Return (X, Y) of the center of cell containing provided text 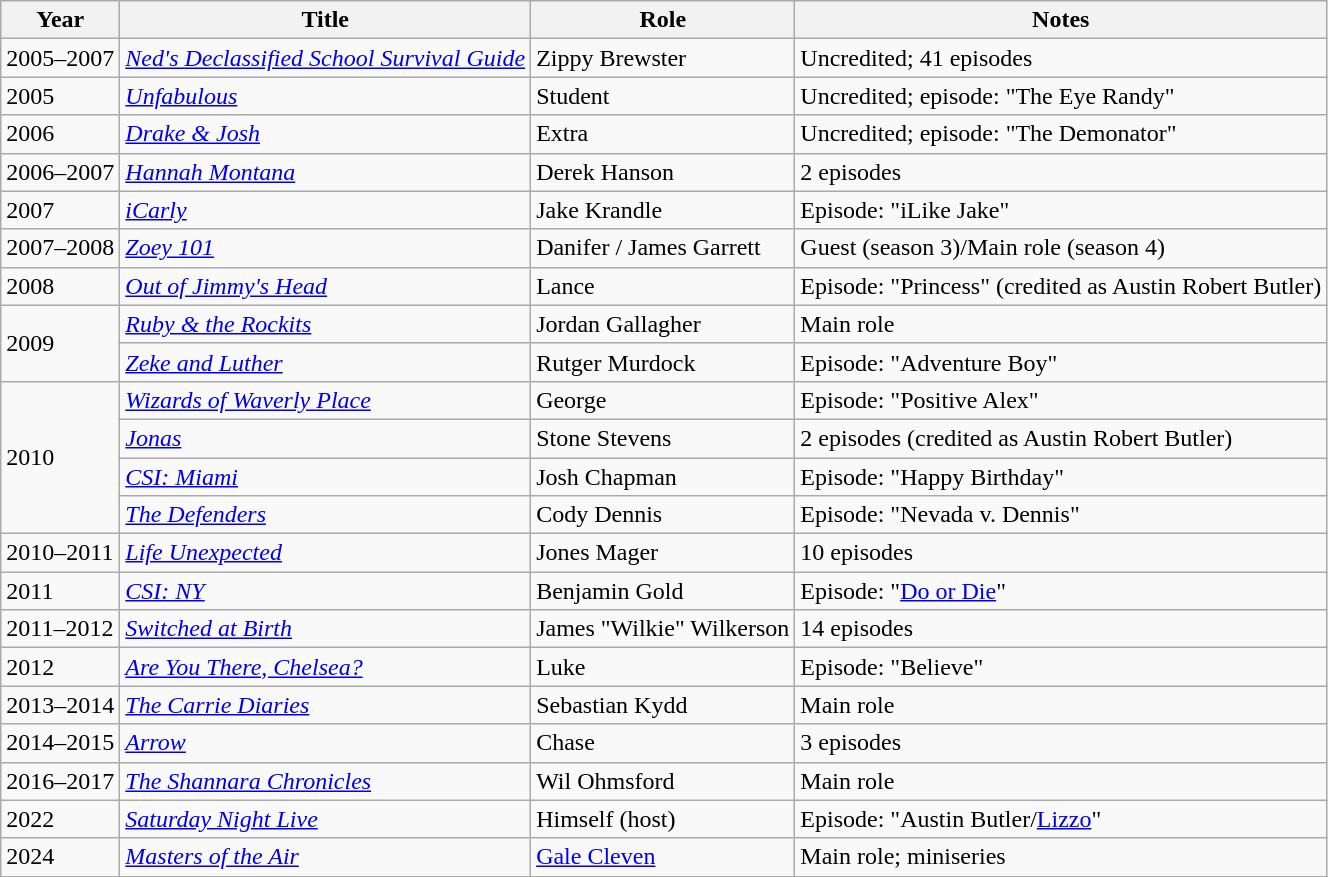
2005 (60, 96)
Masters of the Air (326, 857)
Extra (663, 134)
Episode: "Princess" (credited as Austin Robert Butler) (1061, 286)
Student (663, 96)
CSI: Miami (326, 477)
Saturday Night Live (326, 819)
14 episodes (1061, 629)
2011–2012 (60, 629)
The Shannara Chronicles (326, 781)
2016–2017 (60, 781)
Himself (host) (663, 819)
Are You There, Chelsea? (326, 667)
Episode: "Believe" (1061, 667)
Zippy Brewster (663, 58)
2011 (60, 591)
Wizards of Waverly Place (326, 400)
Ruby & the Rockits (326, 324)
Gale Cleven (663, 857)
George (663, 400)
Guest (season 3)/Main role (season 4) (1061, 248)
2010 (60, 457)
2022 (60, 819)
Role (663, 20)
2013–2014 (60, 705)
Episode: "Adventure Boy" (1061, 362)
Out of Jimmy's Head (326, 286)
Episode: "Austin Butler/Lizzo" (1061, 819)
2008 (60, 286)
Josh Chapman (663, 477)
2024 (60, 857)
Uncredited; 41 episodes (1061, 58)
2006–2007 (60, 172)
Rutger Murdock (663, 362)
2007–2008 (60, 248)
2 episodes (1061, 172)
2010–2011 (60, 553)
Uncredited; episode: "The Demonator" (1061, 134)
Episode: "Nevada v. Dennis" (1061, 515)
Episode: "Happy Birthday" (1061, 477)
Life Unexpected (326, 553)
Luke (663, 667)
Notes (1061, 20)
Title (326, 20)
Jordan Gallagher (663, 324)
The Carrie Diaries (326, 705)
Cody Dennis (663, 515)
2007 (60, 210)
Stone Stevens (663, 438)
3 episodes (1061, 743)
Lance (663, 286)
Danifer / James Garrett (663, 248)
Zoey 101 (326, 248)
10 episodes (1061, 553)
2005–2007 (60, 58)
2009 (60, 343)
Year (60, 20)
Episode: "Positive Alex" (1061, 400)
Episode: "Do or Die" (1061, 591)
Jonas (326, 438)
Sebastian Kydd (663, 705)
Ned's Declassified School Survival Guide (326, 58)
Unfabulous (326, 96)
Chase (663, 743)
Main role; miniseries (1061, 857)
2012 (60, 667)
James "Wilkie" Wilkerson (663, 629)
The Defenders (326, 515)
Jake Krandle (663, 210)
Derek Hanson (663, 172)
Jones Mager (663, 553)
Switched at Birth (326, 629)
Uncredited; episode: "The Eye Randy" (1061, 96)
iCarly (326, 210)
Episode: "iLike Jake" (1061, 210)
2014–2015 (60, 743)
Arrow (326, 743)
Hannah Montana (326, 172)
Drake & Josh (326, 134)
2006 (60, 134)
CSI: NY (326, 591)
Zeke and Luther (326, 362)
Wil Ohmsford (663, 781)
2 episodes (credited as Austin Robert Butler) (1061, 438)
Benjamin Gold (663, 591)
